Find where the given text appears and provide that cell's center as [x, y] coordinate. 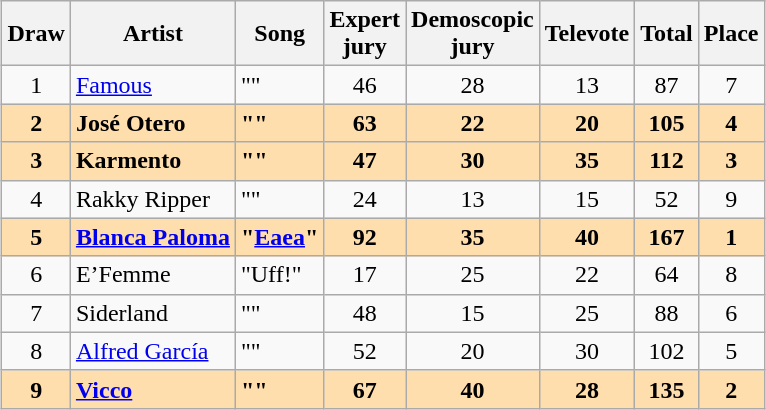
Expertjury [365, 34]
67 [365, 389]
Rakky Ripper [152, 199]
Demoscopicjury [473, 34]
48 [365, 313]
112 [667, 161]
135 [667, 389]
Siderland [152, 313]
87 [667, 85]
105 [667, 123]
Famous [152, 85]
"Uff!" [279, 275]
46 [365, 85]
92 [365, 237]
Song [279, 34]
Total [667, 34]
E’Femme [152, 275]
Place [731, 34]
José Otero [152, 123]
"Eaea" [279, 237]
63 [365, 123]
Alfred García [152, 351]
Vicco [152, 389]
102 [667, 351]
17 [365, 275]
Karmento [152, 161]
Blanca Paloma [152, 237]
64 [667, 275]
24 [365, 199]
88 [667, 313]
47 [365, 161]
Televote [586, 34]
Draw [36, 34]
Artist [152, 34]
167 [667, 237]
